Identify which cell holds the provided text, then report its [X, Y] central coordinate. 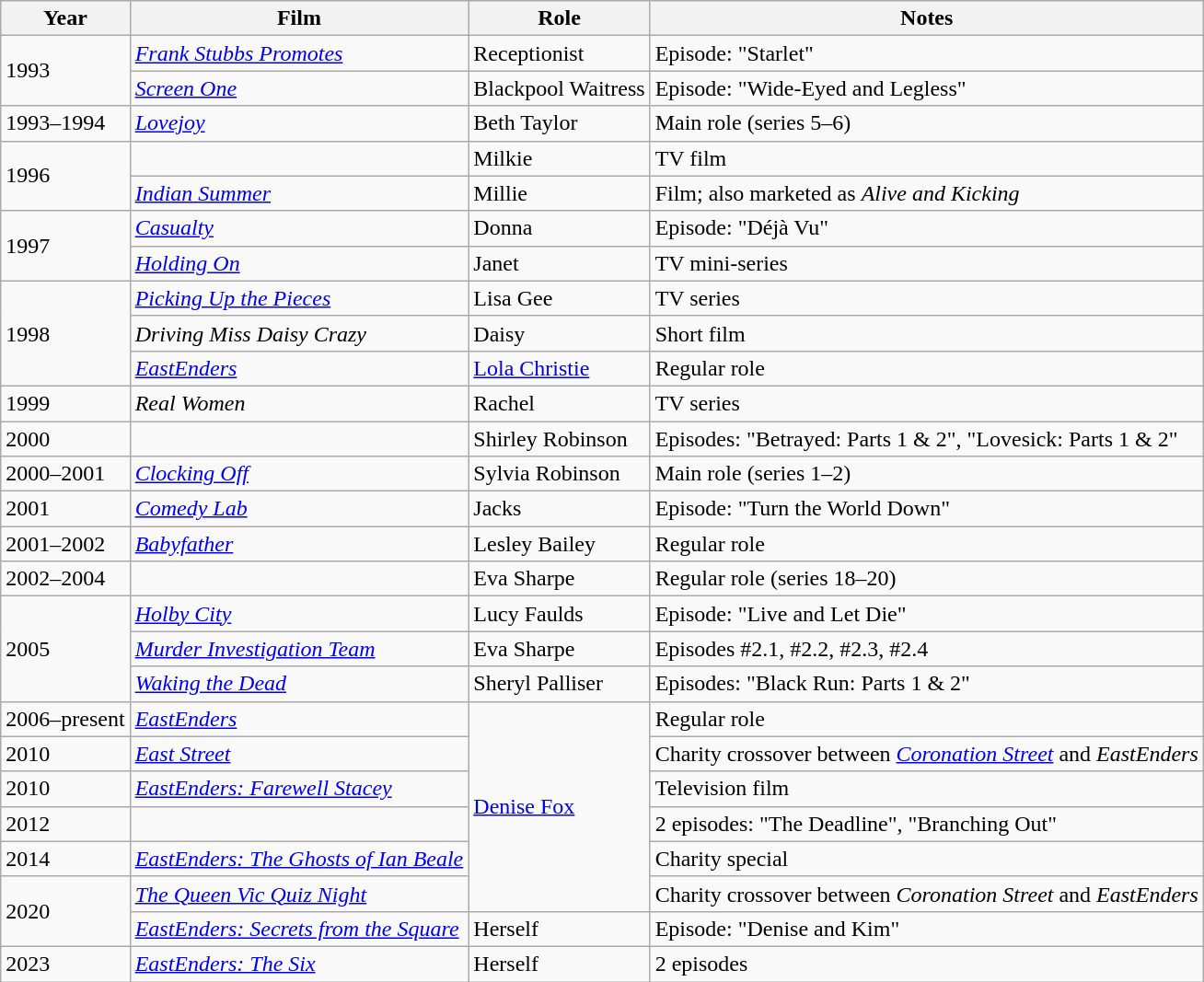
Jacks [560, 509]
Babyfather [299, 544]
Receptionist [560, 53]
Regular role (series 18–20) [926, 579]
Waking the Dead [299, 684]
Role [560, 18]
East Street [299, 754]
Episodes: "Black Run: Parts 1 & 2" [926, 684]
Driving Miss Daisy Crazy [299, 333]
Holding On [299, 263]
Picking Up the Pieces [299, 298]
Episode: "Turn the World Down" [926, 509]
2012 [65, 824]
Episode: "Wide-Eyed and Legless" [926, 88]
Indian Summer [299, 193]
Lola Christie [560, 368]
TV mini-series [926, 263]
Episode: "Denise and Kim" [926, 929]
2001–2002 [65, 544]
Holby City [299, 614]
2005 [65, 649]
Donna [560, 228]
Rachel [560, 403]
2006–present [65, 719]
Short film [926, 333]
Real Women [299, 403]
2 episodes: "The Deadline", "Branching Out" [926, 824]
Episode: "Déjà Vu" [926, 228]
2000 [65, 439]
Millie [560, 193]
1999 [65, 403]
Frank Stubbs Promotes [299, 53]
EastEnders: Secrets from the Square [299, 929]
Lovejoy [299, 123]
EastEnders: Farewell Stacey [299, 789]
Denise Fox [560, 806]
Episode: "Starlet" [926, 53]
2001 [65, 509]
Blackpool Waitress [560, 88]
Year [65, 18]
The Queen Vic Quiz Night [299, 894]
Casualty [299, 228]
2 episodes [926, 964]
Shirley Robinson [560, 439]
2014 [65, 859]
1993–1994 [65, 123]
Main role (series 5–6) [926, 123]
Milkie [560, 158]
Film; also marketed as Alive and Kicking [926, 193]
Episodes #2.1, #2.2, #2.3, #2.4 [926, 649]
TV film [926, 158]
Episode: "Live and Let Die" [926, 614]
Murder Investigation Team [299, 649]
Charity special [926, 859]
Janet [560, 263]
2023 [65, 964]
Sylvia Robinson [560, 474]
EastEnders: The Six [299, 964]
Clocking Off [299, 474]
1996 [65, 176]
Notes [926, 18]
1998 [65, 333]
1997 [65, 246]
Screen One [299, 88]
Lesley Bailey [560, 544]
1993 [65, 71]
Beth Taylor [560, 123]
Daisy [560, 333]
Television film [926, 789]
Film [299, 18]
EastEnders: The Ghosts of Ian Beale [299, 859]
Lisa Gee [560, 298]
Episodes: "Betrayed: Parts 1 & 2", "Lovesick: Parts 1 & 2" [926, 439]
Comedy Lab [299, 509]
2020 [65, 911]
2000–2001 [65, 474]
2002–2004 [65, 579]
Sheryl Palliser [560, 684]
Main role (series 1–2) [926, 474]
Lucy Faulds [560, 614]
